Detect which cell encompasses the target text, then output its (X, Y) center coordinate. 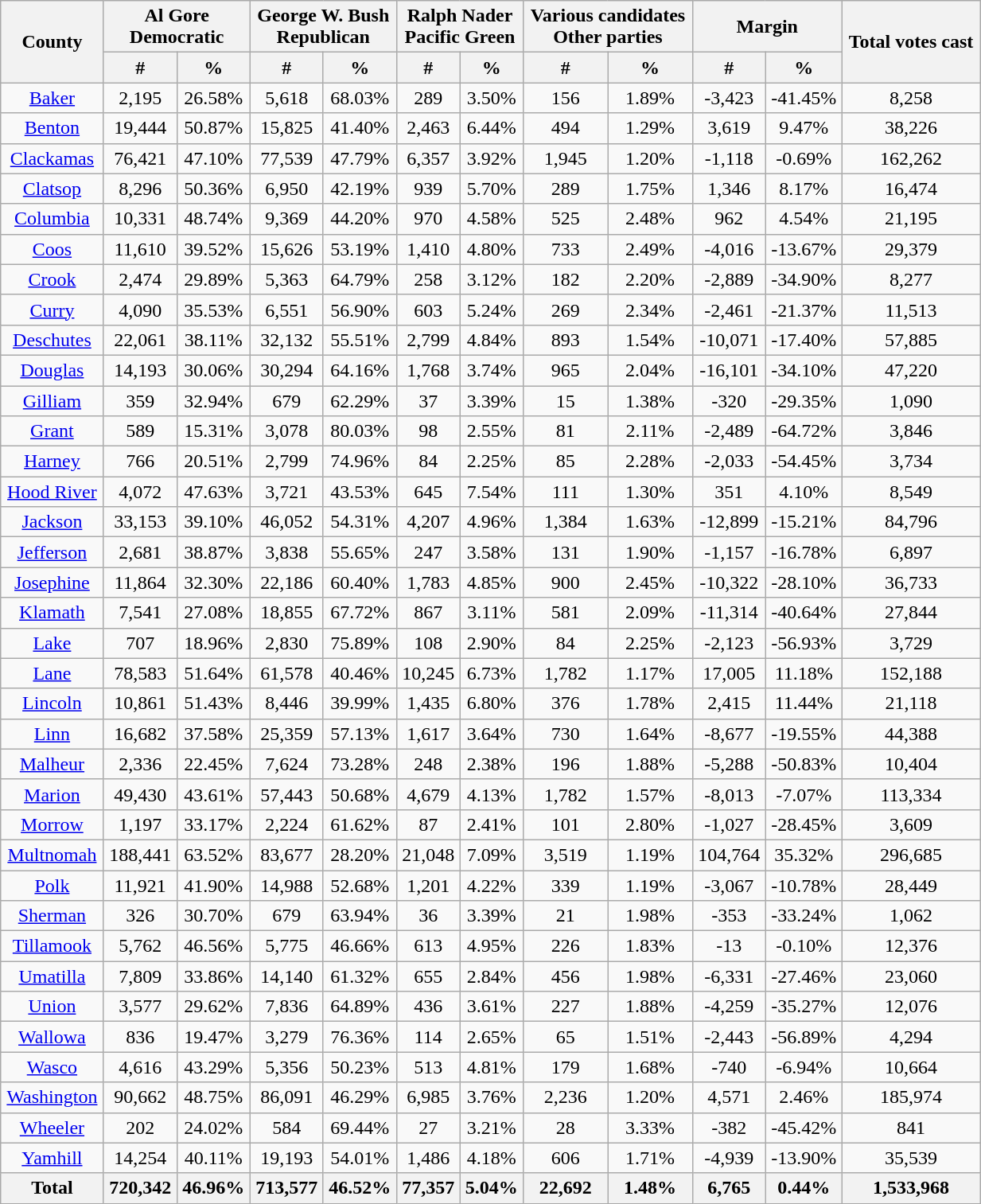
-6,331 (729, 976)
36,733 (910, 583)
28.20% (360, 855)
226 (566, 946)
1.83% (650, 946)
15,626 (286, 249)
3,846 (910, 431)
1,435 (428, 703)
-29.35% (804, 400)
50.68% (360, 794)
3,609 (910, 824)
3,734 (910, 462)
6,357 (428, 158)
54.31% (360, 522)
970 (428, 219)
4.95% (492, 946)
14,254 (140, 1158)
1,201 (428, 886)
29,379 (910, 249)
1,783 (428, 583)
2.48% (650, 219)
10,245 (428, 673)
11,513 (910, 310)
-740 (729, 1067)
65 (566, 1037)
Union (53, 1007)
47,220 (910, 370)
-34.90% (804, 279)
6,765 (729, 1188)
182 (566, 279)
46.52% (360, 1188)
1.75% (650, 189)
645 (428, 492)
2.11% (650, 431)
339 (566, 886)
1.54% (650, 340)
-8,677 (729, 734)
4.10% (804, 492)
6.80% (492, 703)
42.19% (360, 189)
19.47% (213, 1037)
707 (140, 643)
2.04% (650, 370)
2,681 (140, 552)
-35.27% (804, 1007)
74.96% (360, 462)
32,132 (286, 340)
8,446 (286, 703)
8,549 (910, 492)
2,195 (140, 98)
2.28% (650, 462)
584 (286, 1128)
-56.89% (804, 1037)
17,005 (729, 673)
1,486 (428, 1158)
-33.24% (804, 916)
3,279 (286, 1037)
3.61% (492, 1007)
40.11% (213, 1158)
4,616 (140, 1067)
8,296 (140, 189)
7,624 (286, 764)
-41.45% (804, 98)
32.94% (213, 400)
1.17% (650, 673)
18.96% (213, 643)
-45.42% (804, 1128)
2.20% (650, 279)
-13.67% (804, 249)
21 (566, 916)
36 (428, 916)
38.87% (213, 552)
152,188 (910, 673)
Gilliam (53, 400)
8,258 (910, 98)
3.21% (492, 1128)
114 (428, 1037)
53.19% (360, 249)
-13.90% (804, 1158)
1,617 (428, 734)
Sherman (53, 916)
Baker (53, 98)
39.10% (213, 522)
4.22% (492, 886)
4.58% (492, 219)
258 (428, 279)
196 (566, 764)
48.75% (213, 1097)
296,685 (910, 855)
77,357 (428, 1188)
-8,013 (729, 794)
3.12% (492, 279)
61,578 (286, 673)
4,090 (140, 310)
4,207 (428, 522)
5,356 (286, 1067)
108 (428, 643)
113,334 (910, 794)
6,897 (910, 552)
1.57% (650, 794)
76.36% (360, 1037)
326 (140, 916)
43.53% (360, 492)
4.85% (492, 583)
85 (566, 462)
939 (428, 189)
-27.46% (804, 976)
4.84% (492, 340)
57,885 (910, 340)
-2,033 (729, 462)
Lincoln (53, 703)
48.74% (213, 219)
247 (428, 552)
-13 (729, 946)
46.66% (360, 946)
2,236 (566, 1097)
1.63% (650, 522)
3,729 (910, 643)
3,519 (566, 855)
30.06% (213, 370)
22.45% (213, 764)
47.79% (360, 158)
11,610 (140, 249)
2,224 (286, 824)
-56.93% (804, 643)
18,855 (286, 613)
Ralph NaderPacific Green (460, 27)
43.61% (213, 794)
202 (140, 1128)
185,974 (910, 1097)
867 (428, 613)
-4,016 (729, 249)
Marion (53, 794)
33.17% (213, 824)
4.18% (492, 1158)
Clackamas (53, 158)
43.29% (213, 1067)
22,692 (566, 1188)
836 (140, 1037)
32.30% (213, 583)
494 (566, 128)
61.32% (360, 976)
Lane (53, 673)
62.29% (360, 400)
-21.37% (804, 310)
-2,443 (729, 1037)
5,762 (140, 946)
80.03% (360, 431)
2.90% (492, 643)
131 (566, 552)
3,078 (286, 431)
-50.83% (804, 764)
44,388 (910, 734)
Malheur (53, 764)
35.32% (804, 855)
3,838 (286, 552)
50.87% (213, 128)
12,076 (910, 1007)
Crook (53, 279)
5.70% (492, 189)
35.53% (213, 310)
Polk (53, 886)
54.01% (360, 1158)
227 (566, 1007)
-10,071 (729, 340)
Total (53, 1188)
841 (910, 1128)
2,415 (729, 703)
-40.64% (804, 613)
5.24% (492, 310)
3.92% (492, 158)
-16,101 (729, 370)
30,294 (286, 370)
57,443 (286, 794)
84,796 (910, 522)
40.46% (360, 673)
4,679 (428, 794)
37 (428, 400)
55.51% (360, 340)
19,193 (286, 1158)
6,950 (286, 189)
-19.55% (804, 734)
57.13% (360, 734)
2.09% (650, 613)
1,533,968 (910, 1188)
38.11% (213, 340)
1.38% (650, 400)
-28.45% (804, 824)
162,262 (910, 158)
3.11% (492, 613)
-0.10% (804, 946)
1.89% (650, 98)
1,090 (910, 400)
15 (566, 400)
4.96% (492, 522)
14,193 (140, 370)
68.03% (360, 98)
733 (566, 249)
Yamhill (53, 1158)
39.99% (360, 703)
51.64% (213, 673)
4,294 (910, 1037)
76,421 (140, 158)
1,945 (566, 158)
7.09% (492, 855)
-4,259 (729, 1007)
51.43% (213, 703)
-34.10% (804, 370)
1.78% (650, 703)
-54.45% (804, 462)
Various candidatesOther parties (608, 27)
11,864 (140, 583)
965 (566, 370)
22,061 (140, 340)
98 (428, 431)
Curry (53, 310)
3,619 (729, 128)
Morrow (53, 824)
2.65% (492, 1037)
2.55% (492, 431)
2.49% (650, 249)
5,618 (286, 98)
Josephine (53, 583)
-353 (729, 916)
2,463 (428, 128)
16,474 (910, 189)
269 (566, 310)
28,449 (910, 886)
2.46% (804, 1097)
83,677 (286, 855)
-10.78% (804, 886)
Wheeler (53, 1128)
513 (428, 1067)
37.58% (213, 734)
-11,314 (729, 613)
11.18% (804, 673)
3,721 (286, 492)
893 (566, 340)
3.50% (492, 98)
456 (566, 976)
1.90% (650, 552)
603 (428, 310)
5.04% (492, 1188)
Wasco (53, 1067)
351 (729, 492)
11.44% (804, 703)
-5,288 (729, 764)
4,571 (729, 1097)
613 (428, 946)
655 (428, 976)
15,825 (286, 128)
50.36% (213, 189)
14,988 (286, 886)
2.45% (650, 583)
86,091 (286, 1097)
2,336 (140, 764)
73.28% (360, 764)
4.54% (804, 219)
4,072 (140, 492)
4.13% (492, 794)
27.08% (213, 613)
248 (428, 764)
20.51% (213, 462)
3.76% (492, 1097)
3,577 (140, 1007)
436 (428, 1007)
35,539 (910, 1158)
1.68% (650, 1067)
11,921 (140, 886)
7,809 (140, 976)
90,662 (140, 1097)
2,830 (286, 643)
104,764 (729, 855)
525 (566, 219)
Hood River (53, 492)
1,062 (910, 916)
24.02% (213, 1128)
1,197 (140, 824)
Columbia (53, 219)
60.40% (360, 583)
Al GoreDemocratic (177, 27)
1,384 (566, 522)
376 (566, 703)
1.64% (650, 734)
25,359 (286, 734)
47.10% (213, 158)
9.47% (804, 128)
5,363 (286, 279)
589 (140, 431)
-64.72% (804, 431)
14,140 (286, 976)
7.54% (492, 492)
27,844 (910, 613)
33.86% (213, 976)
-10,322 (729, 583)
900 (566, 583)
-4,939 (729, 1158)
-0.69% (804, 158)
1.51% (650, 1037)
0.44% (804, 1188)
26.58% (213, 98)
6.44% (492, 128)
1,346 (729, 189)
581 (566, 613)
39.52% (213, 249)
61.62% (360, 824)
Umatilla (53, 976)
7,541 (140, 613)
41.90% (213, 886)
87 (428, 824)
-12,899 (729, 522)
81 (566, 431)
-1,118 (729, 158)
-2,889 (729, 279)
Wallowa (53, 1037)
-7.07% (804, 794)
-15.21% (804, 522)
9,369 (286, 219)
78,583 (140, 673)
64.79% (360, 279)
8.17% (804, 189)
77,539 (286, 158)
8,277 (910, 279)
-2,461 (729, 310)
55.65% (360, 552)
33,153 (140, 522)
21,195 (910, 219)
-3,423 (729, 98)
7,836 (286, 1007)
5,775 (286, 946)
2,474 (140, 279)
Multnomah (53, 855)
4.80% (492, 249)
38,226 (910, 128)
49,430 (140, 794)
6,551 (286, 310)
Jefferson (53, 552)
1.30% (650, 492)
63.94% (360, 916)
29.62% (213, 1007)
56.90% (360, 310)
41.40% (360, 128)
730 (566, 734)
3.33% (650, 1128)
1,768 (428, 370)
50.23% (360, 1067)
George W. BushRepublican (323, 27)
-2,489 (729, 431)
10,664 (910, 1067)
64.16% (360, 370)
Tillamook (53, 946)
2.41% (492, 824)
Harney (53, 462)
County (53, 41)
46.96% (213, 1188)
Lake (53, 643)
67.72% (360, 613)
359 (140, 400)
-6.94% (804, 1067)
179 (566, 1067)
1.71% (650, 1158)
Grant (53, 431)
-28.10% (804, 583)
-16.78% (804, 552)
1,410 (428, 249)
2.84% (492, 976)
21,118 (910, 703)
Linn (53, 734)
63.52% (213, 855)
1.29% (650, 128)
720,342 (140, 1188)
46.29% (360, 1097)
Coos (53, 249)
69.44% (360, 1128)
111 (566, 492)
Deschutes (53, 340)
606 (566, 1158)
101 (566, 824)
-17.40% (804, 340)
46,052 (286, 522)
2.34% (650, 310)
Douglas (53, 370)
47.63% (213, 492)
3.58% (492, 552)
44.20% (360, 219)
-3,067 (729, 886)
1.48% (650, 1188)
Margin (767, 27)
75.89% (360, 643)
3.74% (492, 370)
6.73% (492, 673)
23,060 (910, 976)
22,186 (286, 583)
19,444 (140, 128)
52.68% (360, 886)
713,577 (286, 1188)
29.89% (213, 279)
2.80% (650, 824)
6,985 (428, 1097)
188,441 (140, 855)
Clatsop (53, 189)
10,331 (140, 219)
Total votes cast (910, 41)
-2,123 (729, 643)
28 (566, 1128)
-1,027 (729, 824)
2.38% (492, 764)
3.64% (492, 734)
-1,157 (729, 552)
Jackson (53, 522)
16,682 (140, 734)
962 (729, 219)
Benton (53, 128)
Klamath (53, 613)
64.89% (360, 1007)
27 (428, 1128)
15.31% (213, 431)
12,376 (910, 946)
Washington (53, 1097)
4.81% (492, 1067)
10,404 (910, 764)
10,861 (140, 703)
156 (566, 98)
-320 (729, 400)
766 (140, 462)
46.56% (213, 946)
21,048 (428, 855)
30.70% (213, 916)
-382 (729, 1128)
